Capture the cell that displays the provided text and extract its [X, Y] central coordinate. 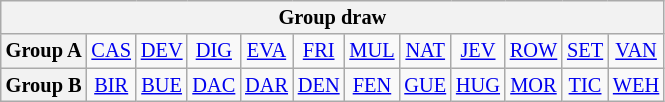
DAC [214, 85]
BUE [162, 85]
WEH [636, 85]
FRI [319, 51]
Group draw [332, 17]
Group B [44, 85]
DEV [162, 51]
EVA [266, 51]
HUG [478, 85]
Group A [44, 51]
ROW [534, 51]
FEN [372, 85]
MOR [534, 85]
JEV [478, 51]
DEN [319, 85]
MUL [372, 51]
SET [585, 51]
CAS [112, 51]
DIG [214, 51]
TIC [585, 85]
DAR [266, 85]
BIR [112, 85]
VAN [636, 51]
GUE [425, 85]
NAT [425, 51]
